Determine the [x, y] coordinate at the center of the cell enclosing the given text.  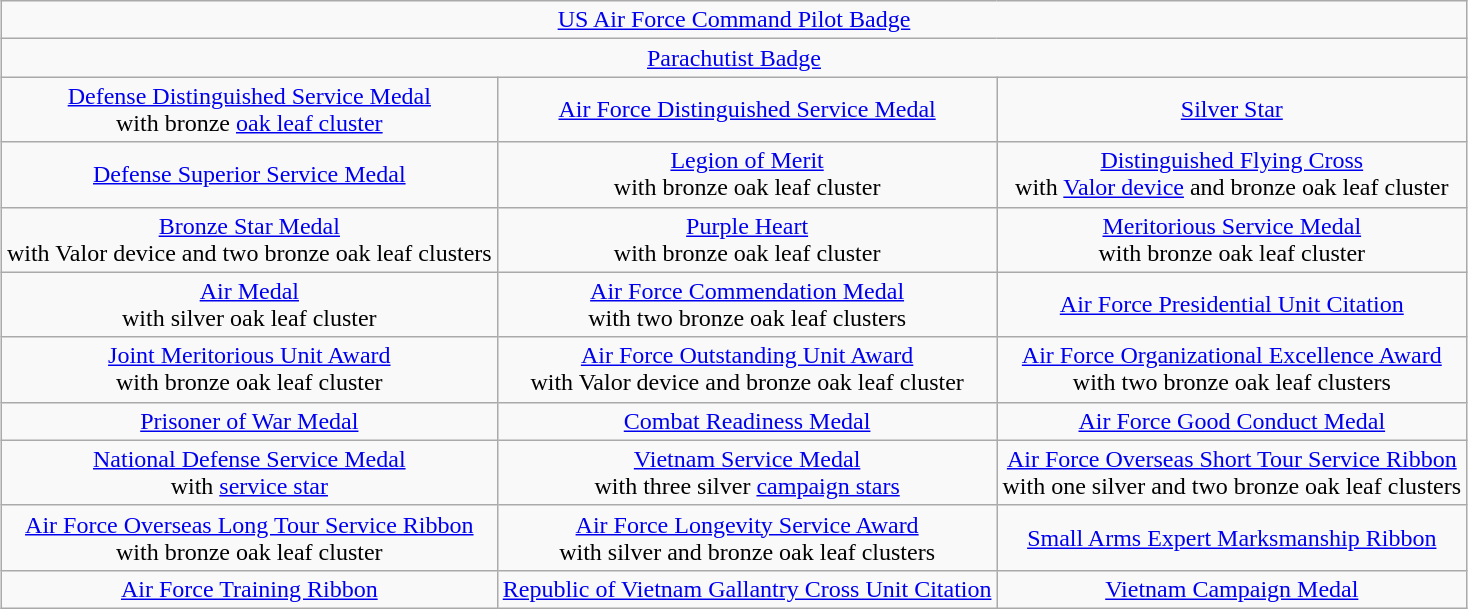
Prisoner of War Medal [249, 421]
Air Force Overseas Long Tour Service Ribbonwith bronze oak leaf cluster [249, 538]
Joint Meritorious Unit Awardwith bronze oak leaf cluster [249, 370]
Defense Distinguished Service Medalwith bronze oak leaf cluster [249, 110]
Bronze Star Medalwith Valor device and two bronze oak leaf clusters [249, 240]
Air Force Longevity Service Awardwith silver and bronze oak leaf clusters [747, 538]
Air Force Presidential Unit Citation [1232, 304]
Meritorious Service Medalwith bronze oak leaf cluster [1232, 240]
Vietnam Campaign Medal [1232, 589]
Combat Readiness Medal [747, 421]
Air Medalwith silver oak leaf cluster [249, 304]
Air Force Overseas Short Tour Service Ribbonwith one silver and two bronze oak leaf clusters [1232, 472]
National Defense Service Medalwith service star [249, 472]
Air Force Distinguished Service Medal [747, 110]
Parachutist Badge [734, 58]
Air Force Good Conduct Medal [1232, 421]
Air Force Commendation Medalwith two bronze oak leaf clusters [747, 304]
Defense Superior Service Medal [249, 174]
US Air Force Command Pilot Badge [734, 20]
Republic of Vietnam Gallantry Cross Unit Citation [747, 589]
Distinguished Flying Crosswith Valor device and bronze oak leaf cluster [1232, 174]
Legion of Meritwith bronze oak leaf cluster [747, 174]
Air Force Organizational Excellence Awardwith two bronze oak leaf clusters [1232, 370]
Air Force Outstanding Unit Awardwith Valor device and bronze oak leaf cluster [747, 370]
Purple Heartwith bronze oak leaf cluster [747, 240]
Air Force Training Ribbon [249, 589]
Small Arms Expert Marksmanship Ribbon [1232, 538]
Vietnam Service Medalwith three silver campaign stars [747, 472]
Silver Star [1232, 110]
